Capture the cell that displays the provided text and extract its [x, y] central coordinate. 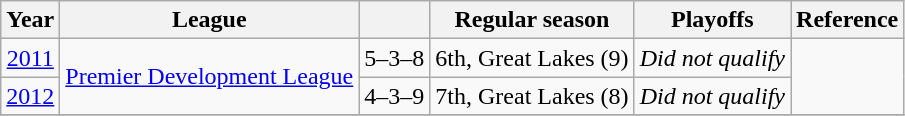
2011 [30, 58]
League [210, 20]
Premier Development League [210, 77]
2012 [30, 96]
Regular season [532, 20]
6th, Great Lakes (9) [532, 58]
7th, Great Lakes (8) [532, 96]
Reference [848, 20]
Playoffs [712, 20]
Year [30, 20]
5–3–8 [394, 58]
4–3–9 [394, 96]
